Return the [X, Y] coordinate for the center point of the cell that contains the specified text.  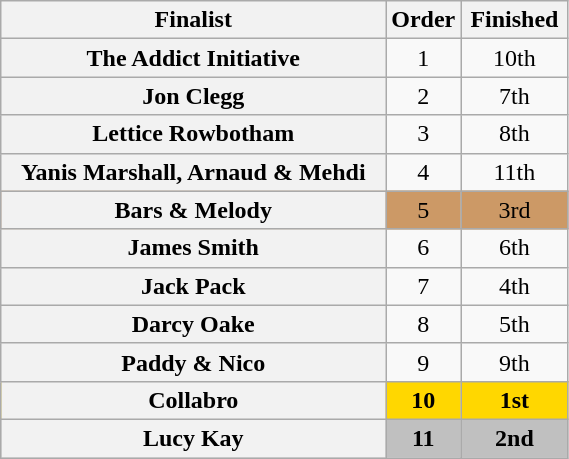
3 [424, 134]
5 [424, 210]
Collabro [194, 400]
6th [514, 248]
James Smith [194, 248]
4th [514, 286]
Finalist [194, 20]
Finished [514, 20]
3rd [514, 210]
10th [514, 58]
6 [424, 248]
Yanis Marshall, Arnaud & Mehdi [194, 172]
2 [424, 96]
9th [514, 362]
1 [424, 58]
Darcy Oake [194, 324]
2nd [514, 438]
Lucy Kay [194, 438]
Lettice Rowbotham [194, 134]
10 [424, 400]
8 [424, 324]
4 [424, 172]
9 [424, 362]
11th [514, 172]
11 [424, 438]
5th [514, 324]
Jack Pack [194, 286]
The Addict Initiative [194, 58]
8th [514, 134]
1st [514, 400]
Bars & Melody [194, 210]
Paddy & Nico [194, 362]
Jon Clegg [194, 96]
7th [514, 96]
7 [424, 286]
Order [424, 20]
